Detect which cell encompasses the target text, then output its [X, Y] center coordinate. 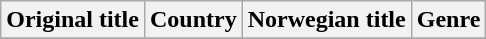
Genre [448, 20]
Norwegian title [326, 20]
Country [193, 20]
Original title [73, 20]
